Capture the cell that displays the provided text and extract its (x, y) central coordinate. 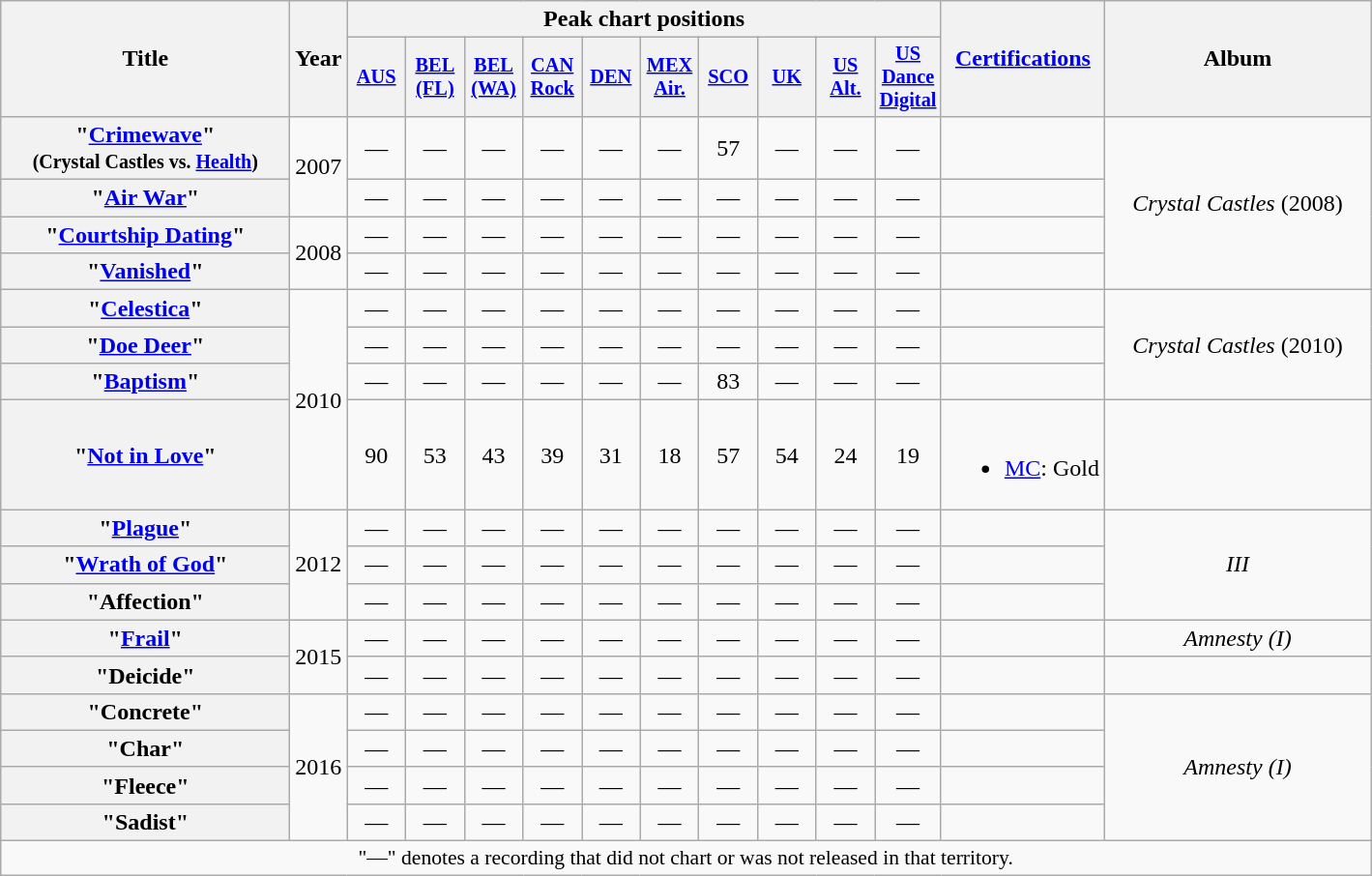
19 (909, 454)
USAlt. (845, 77)
2008 (319, 253)
53 (435, 454)
Crystal Castles (2010) (1238, 345)
BEL(FL) (435, 77)
Year (319, 59)
43 (493, 454)
BEL(WA) (493, 77)
UK (787, 77)
"Baptism" (145, 382)
SCO (729, 77)
"Deicide" (145, 675)
DEN (611, 77)
"Affection" (145, 601)
24 (845, 454)
2007 (319, 166)
"Fleece" (145, 785)
"Sadist" (145, 822)
Title (145, 59)
"Wrath of God" (145, 565)
Album (1238, 59)
"Not in Love" (145, 454)
"Frail" (145, 638)
USDanceDigital (909, 77)
"Plague" (145, 528)
CANRock (553, 77)
MC: Gold (1023, 454)
"Celestica" (145, 308)
"Concrete" (145, 712)
2010 (319, 400)
54 (787, 454)
III (1238, 565)
83 (729, 382)
2012 (319, 565)
31 (611, 454)
"Char" (145, 748)
90 (377, 454)
"Doe Deer" (145, 345)
"Courtship Dating" (145, 235)
Peak chart positions (644, 19)
2016 (319, 767)
Crystal Castles (2008) (1238, 203)
18 (669, 454)
Certifications (1023, 59)
AUS (377, 77)
"Air War" (145, 198)
MEX Air. (669, 77)
"Vanished" (145, 272)
2015 (319, 657)
"—" denotes a recording that did not chart or was not released in that territory. (686, 859)
39 (553, 454)
"Crimewave"(Crystal Castles vs. Health) (145, 147)
